Extract the (X, Y) coordinate from the center of the cell holding the provided text.  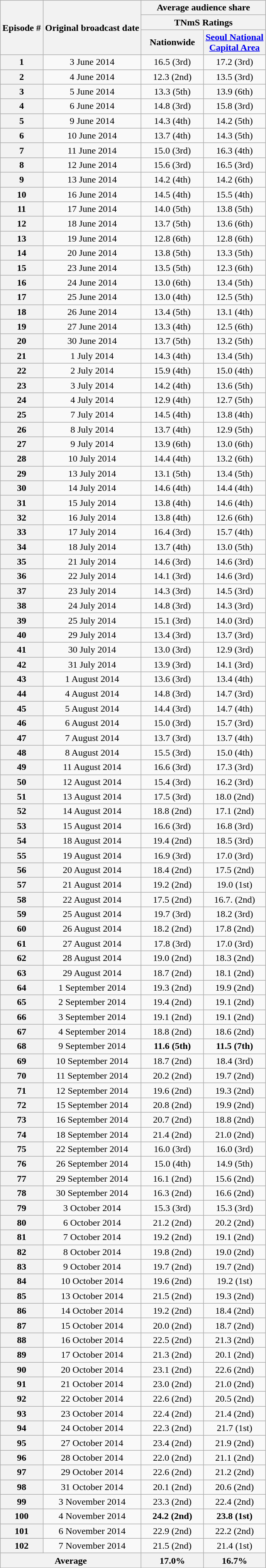
8 October 2014 (92, 1252)
7 July 2014 (92, 414)
21 October 2014 (92, 1384)
6 November 2014 (92, 1531)
13.1 (5th) (172, 474)
64 (22, 988)
15 (22, 268)
25 (22, 414)
48 (22, 753)
36 (22, 576)
2 (22, 77)
4 September 2014 (92, 1032)
31 October 2014 (92, 1487)
18.2 (2nd) (172, 929)
10 June 2014 (92, 135)
22.3 (2nd) (172, 1428)
57 (22, 885)
7 October 2014 (92, 1237)
15 August 2014 (92, 826)
23.3 (2nd) (172, 1502)
22 (22, 370)
70 (22, 1076)
Average audience share (203, 8)
6 October 2014 (92, 1223)
14 October 2014 (92, 1311)
13.0 (3rd) (172, 650)
22.0 (2nd) (172, 1458)
97 (22, 1472)
16 October 2014 (92, 1340)
14.5 (3rd) (235, 591)
15.8 (3rd) (235, 106)
13.4 (3rd) (172, 635)
86 (22, 1311)
1 September 2014 (92, 988)
16 June 2014 (92, 194)
18 August 2014 (92, 841)
18.3 (2nd) (235, 958)
11 June 2014 (92, 150)
24 (22, 400)
92 (22, 1399)
24 July 2014 (92, 606)
18.2 (3rd) (235, 914)
6 August 2014 (92, 723)
9 September 2014 (92, 1046)
20 October 2014 (92, 1370)
50 (22, 782)
30 (22, 488)
12.3 (6th) (235, 268)
94 (22, 1428)
19.7 (3rd) (172, 914)
13.2 (5th) (235, 341)
Episode # (22, 28)
12.5 (5th) (235, 297)
4 July 2014 (92, 400)
49 (22, 767)
3 (22, 91)
9 (22, 179)
13 June 2014 (92, 179)
20 August 2014 (92, 870)
39 (22, 620)
12.6 (6th) (235, 518)
13.1 (4th) (235, 312)
42 (22, 664)
12.3 (2nd) (172, 77)
22.2 (2nd) (235, 1531)
14 August 2014 (92, 811)
15.6 (3rd) (172, 165)
29 August 2014 (92, 973)
12 August 2014 (92, 782)
22 October 2014 (92, 1399)
16 September 2014 (92, 1120)
77 (22, 1179)
5 (22, 121)
73 (22, 1120)
17 July 2014 (92, 532)
13.6 (6th) (235, 224)
29 July 2014 (92, 635)
22 July 2014 (92, 576)
59 (22, 914)
29 September 2014 (92, 1179)
14.2 (6th) (235, 179)
22 August 2014 (92, 900)
18.4 (3rd) (235, 1061)
15.5 (4th) (235, 194)
26 (22, 430)
29 (22, 474)
21.7 (1st) (235, 1428)
33 (22, 532)
30 July 2014 (92, 650)
15 July 2014 (92, 503)
23 June 2014 (92, 268)
6 June 2014 (92, 106)
14.0 (5th) (172, 209)
12.9 (4th) (172, 400)
27 June 2014 (92, 326)
16.1 (2nd) (172, 1179)
79 (22, 1208)
16.6 (2nd) (235, 1193)
43 (22, 679)
17.8 (2nd) (235, 929)
17 (22, 297)
74 (22, 1134)
80 (22, 1223)
4 August 2014 (92, 694)
18 June 2014 (92, 224)
1 August 2014 (92, 679)
12.5 (6th) (235, 326)
10 September 2014 (92, 1061)
8 July 2014 (92, 430)
60 (22, 929)
18 (22, 312)
2 July 2014 (92, 370)
4 June 2014 (92, 77)
10 (22, 194)
101 (22, 1531)
4 (22, 106)
5 June 2014 (92, 91)
16.3 (2nd) (172, 1193)
27 October 2014 (92, 1443)
Average (71, 1560)
15.7 (3rd) (235, 723)
23 (22, 385)
1 July 2014 (92, 356)
13.4 (4th) (235, 679)
12 (22, 224)
16.2 (3rd) (235, 782)
9 July 2014 (92, 444)
15.9 (4th) (172, 370)
11.5 (7th) (235, 1046)
15.1 (3rd) (172, 620)
16.9 (3rd) (172, 855)
15.5 (3rd) (172, 753)
40 (22, 635)
61 (22, 944)
65 (22, 1002)
3 November 2014 (92, 1502)
45 (22, 709)
3 September 2014 (92, 1017)
14 July 2014 (92, 488)
10 July 2014 (92, 459)
15.4 (3rd) (172, 782)
90 (22, 1370)
27 (22, 444)
22.5 (2nd) (172, 1340)
31 July 2014 (92, 664)
28 October 2014 (92, 1458)
30 September 2014 (92, 1193)
19 August 2014 (92, 855)
30 June 2014 (92, 341)
19 June 2014 (92, 238)
17.0% (172, 1560)
15 October 2014 (92, 1325)
23 October 2014 (92, 1414)
14.0 (3rd) (235, 620)
26 August 2014 (92, 929)
34 (22, 547)
3 July 2014 (92, 385)
17 October 2014 (92, 1355)
17.5 (3rd) (172, 797)
26 June 2014 (92, 312)
17.1 (2nd) (235, 811)
21.4 (1st) (235, 1546)
13.6 (3rd) (172, 679)
13.5 (5th) (172, 268)
15 September 2014 (92, 1105)
13.0 (4th) (172, 297)
51 (22, 797)
28 (22, 459)
85 (22, 1296)
19 (22, 326)
78 (22, 1193)
14.3 (5th) (235, 135)
93 (22, 1414)
12.9 (5th) (235, 430)
20.8 (2nd) (172, 1105)
21 August 2014 (92, 885)
22 September 2014 (92, 1149)
18.6 (2nd) (235, 1032)
17.2 (3rd) (235, 62)
71 (22, 1090)
23.4 (2nd) (172, 1443)
67 (22, 1032)
18.5 (3rd) (235, 841)
72 (22, 1105)
44 (22, 694)
2 September 2014 (92, 1002)
16.8 (3rd) (235, 826)
87 (22, 1325)
6 (22, 135)
5 August 2014 (92, 709)
95 (22, 1443)
25 July 2014 (92, 620)
23.0 (2nd) (172, 1384)
18.1 (2nd) (235, 973)
13 July 2014 (92, 474)
11 (22, 209)
35 (22, 562)
11 August 2014 (92, 767)
24 June 2014 (92, 282)
13.9 (3rd) (172, 664)
102 (22, 1546)
7 November 2014 (92, 1546)
14.2 (5th) (235, 121)
7 August 2014 (92, 738)
54 (22, 841)
58 (22, 900)
31 (22, 503)
Original broadcast date (92, 28)
37 (22, 591)
23.8 (1st) (235, 1516)
1 (22, 62)
75 (22, 1149)
10 October 2014 (92, 1281)
81 (22, 1237)
13 (22, 238)
89 (22, 1355)
96 (22, 1458)
23.1 (2nd) (172, 1370)
9 June 2014 (92, 121)
20.5 (2nd) (235, 1399)
62 (22, 958)
52 (22, 811)
14.4 (3rd) (172, 709)
14.7 (4th) (235, 709)
18 July 2014 (92, 547)
82 (22, 1252)
13.0 (5th) (235, 547)
24 October 2014 (92, 1428)
19.2 (1st) (235, 1281)
99 (22, 1502)
98 (22, 1487)
15.7 (4th) (235, 532)
13.6 (5th) (235, 385)
68 (22, 1046)
21.1 (2nd) (235, 1458)
13 August 2014 (92, 797)
16.7. (2nd) (235, 900)
20.7 (2nd) (172, 1120)
21.9 (2nd) (235, 1443)
12.7 (5th) (235, 400)
91 (22, 1384)
16.4 (3rd) (172, 532)
83 (22, 1267)
88 (22, 1340)
11.6 (5th) (172, 1046)
14.7 (3rd) (235, 694)
18.0 (2nd) (235, 797)
16.7% (235, 1560)
TNmS Ratings (203, 22)
41 (22, 650)
11 September 2014 (92, 1076)
3 October 2014 (92, 1208)
3 June 2014 (92, 62)
12.9 (3rd) (235, 650)
12 June 2014 (92, 165)
4 November 2014 (92, 1516)
16 (22, 282)
27 August 2014 (92, 944)
14 (22, 253)
69 (22, 1061)
7 (22, 150)
84 (22, 1281)
19.0 (1st) (235, 885)
32 (22, 518)
24.2 (2nd) (172, 1516)
25 June 2014 (92, 297)
20.6 (2nd) (235, 1487)
12 September 2014 (92, 1090)
8 (22, 165)
25 August 2014 (92, 914)
15.6 (2nd) (235, 1179)
Nationwide (172, 42)
13.2 (6th) (235, 459)
Seoul National Capital Area (235, 42)
100 (22, 1516)
47 (22, 738)
16 July 2014 (92, 518)
55 (22, 855)
17 June 2014 (92, 209)
56 (22, 870)
53 (22, 826)
26 September 2014 (92, 1164)
13.5 (3rd) (235, 77)
38 (22, 606)
20 (22, 341)
18 September 2014 (92, 1134)
63 (22, 973)
14.9 (5th) (235, 1164)
16.3 (4th) (235, 150)
13 October 2014 (92, 1296)
22.9 (2nd) (172, 1531)
9 October 2014 (92, 1267)
17.8 (3rd) (172, 944)
66 (22, 1017)
21 (22, 356)
20 June 2014 (92, 253)
29 October 2014 (92, 1472)
19.8 (2nd) (172, 1252)
23 July 2014 (92, 591)
21 July 2014 (92, 562)
20.0 (2nd) (172, 1325)
28 August 2014 (92, 958)
8 August 2014 (92, 753)
13.3 (4th) (172, 326)
46 (22, 723)
17.3 (3rd) (235, 767)
76 (22, 1164)
